Return [X, Y] of the center of cell containing provided text 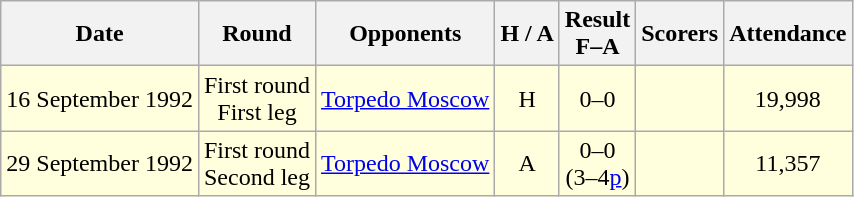
Opponents [406, 34]
A [527, 164]
0–0(3–4p) [597, 164]
H [527, 98]
0–0 [597, 98]
ResultF–A [597, 34]
H / A [527, 34]
29 September 1992 [100, 164]
16 September 1992 [100, 98]
11,357 [788, 164]
19,998 [788, 98]
First roundSecond leg [256, 164]
Scorers [680, 34]
Attendance [788, 34]
First roundFirst leg [256, 98]
Round [256, 34]
Date [100, 34]
